Search for the cell housing the specified text and yield its [X, Y] center coordinate. 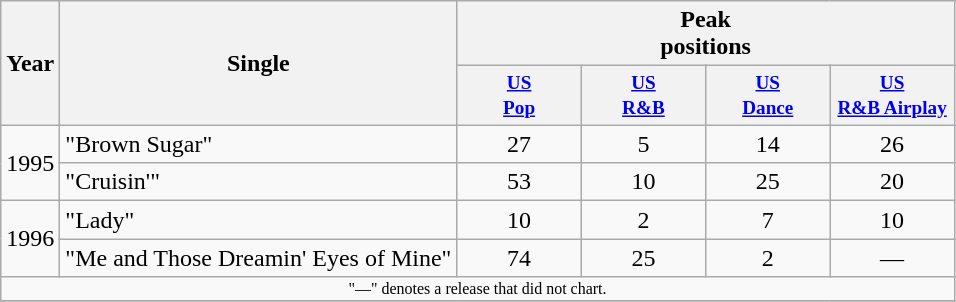
Year [30, 63]
USR&B Airplay [892, 96]
"Lady" [258, 220]
USDance [768, 96]
1995 [30, 163]
1996 [30, 239]
5 [643, 144]
USPop [519, 96]
27 [519, 144]
"Cruisin'" [258, 182]
"—" denotes a release that did not chart. [478, 289]
"Me and Those Dreamin' Eyes of Mine" [258, 258]
14 [768, 144]
20 [892, 182]
7 [768, 220]
53 [519, 182]
Peakpositions [706, 34]
USR&B [643, 96]
— [892, 258]
74 [519, 258]
26 [892, 144]
"Brown Sugar" [258, 144]
Single [258, 63]
